Identify which cell holds the provided text, then report its [x, y] central coordinate. 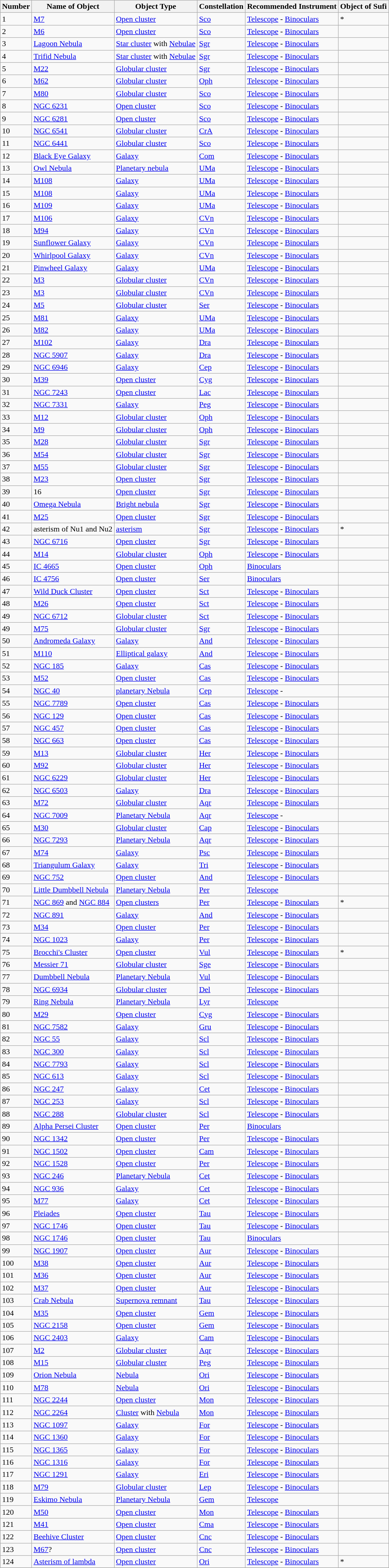
Alpha Persei Cluster [73, 1126]
89 [16, 1126]
M39 [73, 380]
NGC 300 [73, 1052]
asterism [156, 529]
88 [16, 1114]
101 [16, 1275]
76 [16, 965]
M55 [73, 467]
56 [16, 716]
Sge [221, 965]
108 [16, 1363]
Ring Nebula [73, 1002]
NGC 891 [73, 915]
81 [16, 1027]
43 [16, 541]
M106 [73, 218]
Wild Duck Cluster [73, 591]
Planetary nebula [156, 168]
53 [16, 678]
Open clusters [156, 902]
7 [16, 93]
M54 [73, 454]
113 [16, 1425]
83 [16, 1052]
M34 [73, 927]
20 [16, 255]
NGC 6231 [73, 106]
12 [16, 156]
M74 [73, 852]
NGC 40 [73, 691]
17 [16, 218]
50 [16, 641]
NGC 936 [73, 1189]
65 [16, 828]
96 [16, 1213]
Whirlpool Galaxy [73, 255]
M2 [73, 1350]
Eskimo Nebula [73, 1499]
106 [16, 1338]
114 [16, 1437]
Triangulum Galaxy [73, 865]
61 [16, 778]
asterism of Nu1 and Nu2 [73, 529]
9 [16, 118]
Elliptical galaxy [156, 653]
25 [16, 317]
31 [16, 392]
1 [16, 19]
33 [16, 417]
NGC 7789 [73, 703]
84 [16, 1064]
13 [16, 168]
90 [16, 1138]
Cluster with Nebula [156, 1412]
NGC 663 [73, 740]
NGC 2403 [73, 1338]
85 [16, 1076]
NGC 288 [73, 1114]
M36 [73, 1275]
18 [16, 230]
118 [16, 1487]
Object Type [156, 7]
30 [16, 380]
NGC 1360 [73, 1437]
M92 [73, 766]
116 [16, 1462]
Bright nebula [156, 504]
M50 [73, 1512]
71 [16, 902]
75 [16, 952]
Eri [221, 1475]
Omega Nebula [73, 504]
2 [16, 31]
39 [16, 492]
94 [16, 1189]
M52 [73, 678]
NGC 457 [73, 728]
69 [16, 877]
NGC 1291 [73, 1475]
105 [16, 1325]
37 [16, 467]
M77 [73, 1201]
111 [16, 1400]
M67? [73, 1549]
121 [16, 1524]
M110 [73, 653]
NGC 613 [73, 1076]
NGC 7331 [73, 405]
Little Dumbbell Nebula [73, 890]
100 [16, 1263]
Trifid Nebula [73, 56]
Pinwheel Galaxy [73, 268]
NGC 7582 [73, 1027]
109 [16, 1375]
M25 [73, 516]
58 [16, 740]
32 [16, 405]
102 [16, 1288]
Supernova remnant [156, 1300]
6 [16, 81]
63 [16, 803]
74 [16, 939]
11 [16, 143]
103 [16, 1300]
NGC 7243 [73, 392]
29 [16, 367]
M38 [73, 1263]
NGC 185 [73, 666]
Name of Object [73, 7]
73 [16, 927]
Beehive Cluster [73, 1537]
Brocchi's Cluster [73, 952]
40 [16, 504]
38 [16, 479]
M109 [73, 206]
NGC 6281 [73, 118]
80 [16, 1014]
Object of Sufi [364, 7]
M13 [73, 753]
Pleiades [73, 1213]
CrA [221, 131]
NGC 869 and NGC 884 [73, 902]
Lyr [221, 1002]
93 [16, 1176]
M29 [73, 1014]
Crab Nebula [73, 1300]
72 [16, 915]
117 [16, 1475]
NGC 6541 [73, 131]
M62 [73, 81]
M35 [73, 1313]
92 [16, 1164]
5 [16, 69]
115 [16, 1450]
Lac [221, 392]
21 [16, 268]
NGC 6229 [73, 778]
M78 [73, 1388]
112 [16, 1412]
M82 [73, 330]
IC 4665 [73, 566]
Cap [221, 828]
NGC 1023 [73, 939]
47 [16, 591]
34 [16, 430]
52 [16, 666]
Asterism of lambda [73, 1562]
124 [16, 1562]
M15 [73, 1363]
M12 [73, 417]
62 [16, 790]
M9 [73, 430]
66 [16, 840]
NGC 2264 [73, 1412]
Sunflower Galaxy [73, 243]
8 [16, 106]
NGC 247 [73, 1089]
NGC 7293 [73, 840]
M37 [73, 1288]
Com [221, 156]
M5 [73, 305]
41 [16, 516]
60 [16, 766]
44 [16, 554]
Orion Nebula [73, 1375]
NGC 7793 [73, 1064]
Del [221, 989]
NGC 1097 [73, 1425]
35 [16, 442]
4 [16, 56]
Tri [221, 865]
NGC 2158 [73, 1325]
14 [16, 181]
59 [16, 753]
M22 [73, 69]
planetary Nebula [156, 691]
M81 [73, 317]
NGC 6503 [73, 790]
78 [16, 989]
NGC 2244 [73, 1400]
77 [16, 977]
110 [16, 1388]
Constellation [221, 7]
M80 [73, 93]
120 [16, 1512]
57 [16, 728]
M72 [73, 803]
NGC 1316 [73, 1462]
M7 [73, 19]
70 [16, 890]
Lep [221, 1487]
Black Eye Galaxy [73, 156]
36 [16, 454]
15 [16, 193]
104 [16, 1313]
87 [16, 1101]
NGC 1365 [73, 1450]
M26 [73, 604]
M28 [73, 442]
122 [16, 1537]
3 [16, 44]
M102 [73, 342]
Dumbbell Nebula [73, 977]
45 [16, 566]
Messier 71 [73, 965]
119 [16, 1499]
24 [16, 305]
M6 [73, 31]
67 [16, 852]
Number [16, 7]
Cma [221, 1524]
86 [16, 1089]
M41 [73, 1524]
28 [16, 355]
NGC 752 [73, 877]
NGC 6712 [73, 616]
NGC 246 [73, 1176]
NGC 6441 [73, 143]
NGC 6946 [73, 367]
97 [16, 1226]
Gru [221, 1027]
46 [16, 579]
95 [16, 1201]
NGC 1342 [73, 1138]
51 [16, 653]
10 [16, 131]
99 [16, 1251]
NGC 1528 [73, 1164]
98 [16, 1238]
NGC 6716 [73, 541]
48 [16, 604]
Psc [221, 852]
107 [16, 1350]
64 [16, 815]
M23 [73, 479]
Owl Nebula [73, 168]
54 [16, 691]
NGC 5907 [73, 355]
22 [16, 280]
NGC 55 [73, 1039]
82 [16, 1039]
M79 [73, 1487]
NGC 6934 [73, 989]
NGC 1502 [73, 1151]
Lagoon Nebula [73, 44]
M14 [73, 554]
Andromeda Galaxy [73, 641]
19 [16, 243]
IC 4756 [73, 579]
NGC 1907 [73, 1251]
NGC 7009 [73, 815]
M30 [73, 828]
NGC 253 [73, 1101]
91 [16, 1151]
79 [16, 1002]
NGC 129 [73, 716]
27 [16, 342]
42 [16, 529]
68 [16, 865]
M75 [73, 629]
23 [16, 293]
M94 [73, 230]
26 [16, 330]
123 [16, 1549]
55 [16, 703]
Recommended Instrument [292, 7]
